Provide the [X, Y] coordinate of the cell's center where the given text is located.  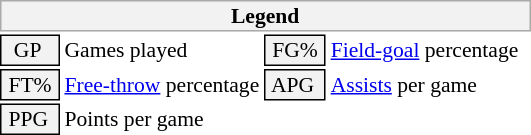
Field-goal percentage [430, 50]
GP [30, 50]
APG [295, 85]
FG% [295, 50]
FT% [30, 85]
Games played [162, 50]
Assists per game [430, 85]
Legend [265, 16]
Free-throw percentage [162, 85]
